Locate the cell with the specified text and output its (x, y) center coordinate. 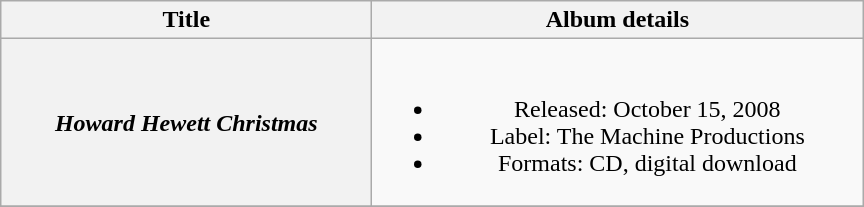
Howard Hewett Christmas (186, 122)
Album details (618, 20)
Released: October 15, 2008Label: The Machine ProductionsFormats: CD, digital download (618, 122)
Title (186, 20)
